For the text-containing cell, return its midpoint in (X, Y) coordinate format. 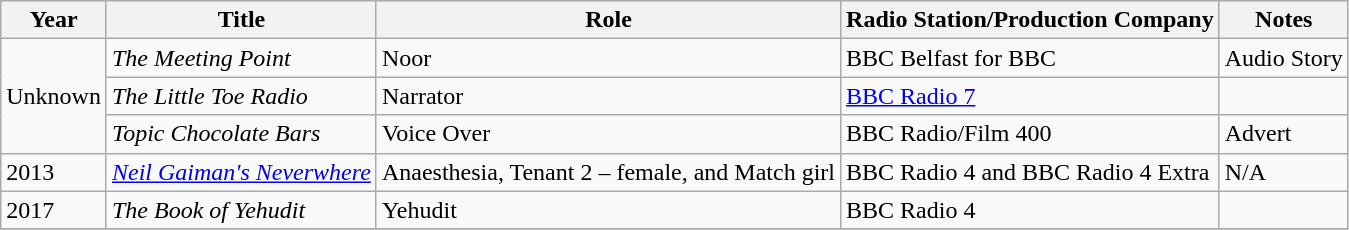
2013 (54, 172)
Audio Story (1284, 58)
The Meeting Point (241, 58)
Radio Station/Production Company (1030, 20)
BBC Radio/Film 400 (1030, 134)
BBC Radio 4 (1030, 210)
BBC Radio 4 and BBC Radio 4 Extra (1030, 172)
BBC Belfast for BBC (1030, 58)
Advert (1284, 134)
Neil Gaiman's Neverwhere (241, 172)
Title (241, 20)
Anaesthesia, Tenant 2 – female, and Match girl (608, 172)
Narrator (608, 96)
Notes (1284, 20)
2017 (54, 210)
Voice Over (608, 134)
N/A (1284, 172)
The Little Toe Radio (241, 96)
Unknown (54, 96)
Year (54, 20)
BBC Radio 7 (1030, 96)
Topic Chocolate Bars (241, 134)
Role (608, 20)
The Book of Yehudit (241, 210)
Yehudit (608, 210)
Noor (608, 58)
